Determine the [x, y] coordinate at the center of the cell enclosing the given text.  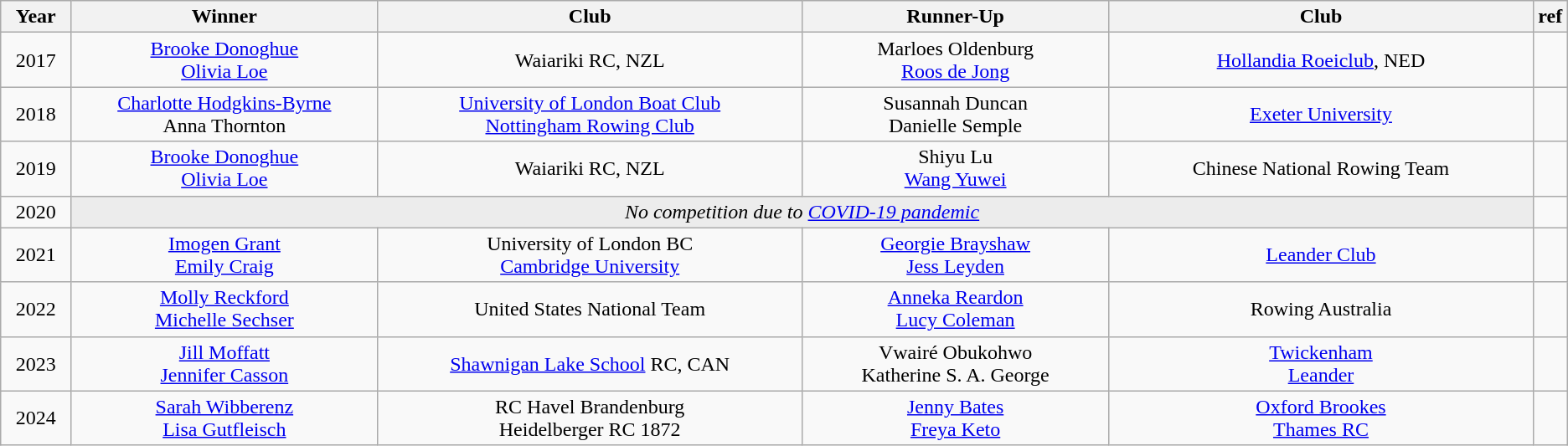
2021 [36, 254]
Leander Club [1321, 254]
Twickenham Leander [1321, 363]
Shiyu Lu Wang Yuwei [955, 169]
Susannah Duncan Danielle Semple [955, 114]
Shawnigan Lake School RC, CAN [590, 363]
No competition due to COVID-19 pandemic [802, 212]
Imogen Grant Emily Craig [224, 254]
Anneka Reardon Lucy Coleman [955, 310]
Vwairé Obukohwo Katherine S. A. George [955, 363]
2022 [36, 310]
Jill Moffatt Jennifer Casson [224, 363]
2017 [36, 60]
ref [1550, 17]
Marloes Oldenburg Roos de Jong [955, 60]
Exeter University [1321, 114]
University of London Boat ClubNottingham Rowing Club [590, 114]
Molly Reckford Michelle Sechser [224, 310]
Georgie Brayshaw Jess Leyden [955, 254]
2018 [36, 114]
2020 [36, 212]
United States National Team [590, 310]
2024 [36, 418]
Jenny Bates Freya Keto [955, 418]
Rowing Australia [1321, 310]
Chinese National Rowing Team [1321, 169]
Winner [224, 17]
2019 [36, 169]
Hollandia Roeiclub, NED [1321, 60]
RC Havel Brandenburg Heidelberger RC 1872 [590, 418]
Charlotte Hodgkins-Byrne Anna Thornton [224, 114]
University of London BCCambridge University [590, 254]
Year [36, 17]
2023 [36, 363]
Runner-Up [955, 17]
Sarah Wibberenz Lisa Gutfleisch [224, 418]
Oxford Brookes Thames RC [1321, 418]
